From the cell containing the given text, extract its center point as [X, Y] coordinate. 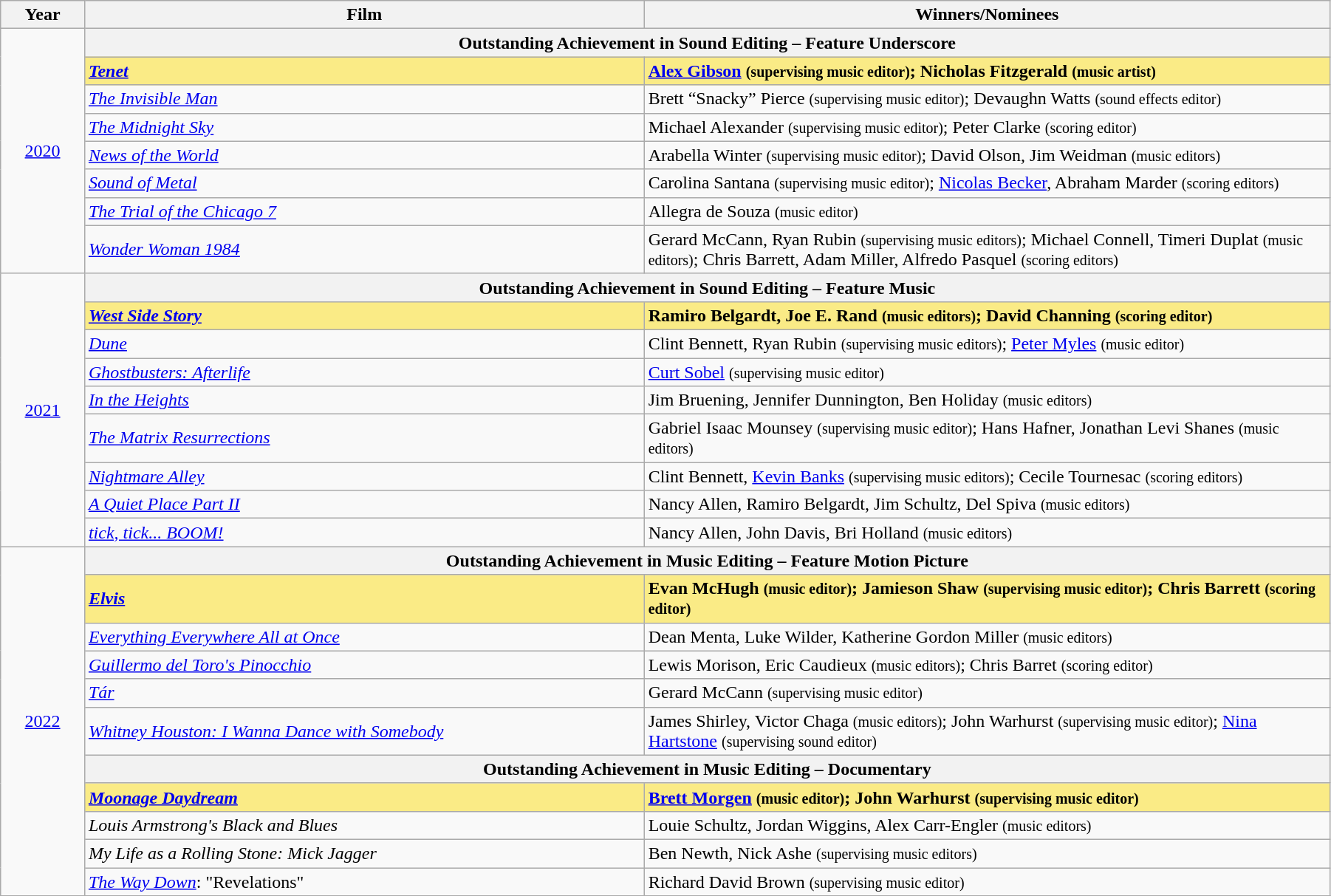
Dune [364, 343]
Brett Morgen (music editor); John Warhurst (supervising music editor) [987, 797]
Evan McHugh (music editor); Jamieson Shaw (supervising music editor); Chris Barrett (scoring editor) [987, 598]
My Life as a Rolling Stone: Mick Jagger [364, 853]
Jim Bruening, Jennifer Dunnington, Ben Holiday (music editors) [987, 400]
Year [43, 15]
News of the World [364, 155]
James Shirley, Victor Chaga (music editors); John Warhurst (supervising music editor); Nina Hartstone (supervising sound editor) [987, 731]
Allegra de Souza (music editor) [987, 211]
Ben Newth, Nick Ashe (supervising music editors) [987, 853]
The Midnight Sky [364, 127]
Guillermo del Toro's Pinocchio [364, 665]
In the Heights [364, 400]
Nancy Allen, John Davis, Bri Holland (music editors) [987, 533]
2021 [43, 410]
Dean Menta, Luke Wilder, Katherine Gordon Miller (music editors) [987, 637]
Michael Alexander (supervising music editor); Peter Clarke (scoring editor) [987, 127]
2022 [43, 721]
2020 [43, 151]
The Invisible Man [364, 99]
Louie Schultz, Jordan Wiggins, Alex Carr-Engler (music editors) [987, 825]
Outstanding Achievement in Sound Editing – Feature Music [707, 287]
Curt Sobel (supervising music editor) [987, 372]
Alex Gibson (supervising music editor); Nicholas Fitzgerald (music artist) [987, 71]
Outstanding Achievement in Music Editing – Feature Motion Picture [707, 561]
Outstanding Achievement in Sound Editing – Feature Underscore [707, 43]
Louis Armstrong's Black and Blues [364, 825]
Clint Bennett, Kevin Banks (supervising music editors); Cecile Tournesac (scoring editors) [987, 476]
Gabriel Isaac Mounsey (supervising music editor); Hans Hafner, Jonathan Levi Shanes (music editors) [987, 439]
A Quiet Place Part II [364, 505]
Ramiro Belgardt, Joe E. Rand (music editors); David Channing (scoring editor) [987, 315]
Tenet [364, 71]
Nightmare Alley [364, 476]
Whitney Houston: I Wanna Dance with Somebody [364, 731]
Wonder Woman 1984 [364, 250]
Film [364, 15]
Carolina Santana (supervising music editor); Nicolas Becker, Abraham Marder (scoring editors) [987, 183]
The Way Down: "Revelations" [364, 881]
tick, tick... BOOM! [364, 533]
Brett “Snacky” Pierce (supervising music editor); Devaughn Watts (sound effects editor) [987, 99]
Ghostbusters: Afterlife [364, 372]
Nancy Allen, Ramiro Belgardt, Jim Schultz, Del Spiva (music editors) [987, 505]
Arabella Winter (supervising music editor); David Olson, Jim Weidman (music editors) [987, 155]
The Trial of the Chicago 7 [364, 211]
West Side Story [364, 315]
Clint Bennett, Ryan Rubin (supervising music editors); Peter Myles (music editor) [987, 343]
Gerard McCann (supervising music editor) [987, 693]
Everything Everywhere All at Once [364, 637]
Moonage Daydream [364, 797]
Lewis Morison, Eric Caudieux (music editors); Chris Barret (scoring editor) [987, 665]
The Matrix Resurrections [364, 439]
Elvis [364, 598]
Tár [364, 693]
Sound of Metal [364, 183]
Richard David Brown (supervising music editor) [987, 881]
Outstanding Achievement in Music Editing – Documentary [707, 769]
Winners/Nominees [987, 15]
